From the cell containing the given text, extract its center point as (x, y) coordinate. 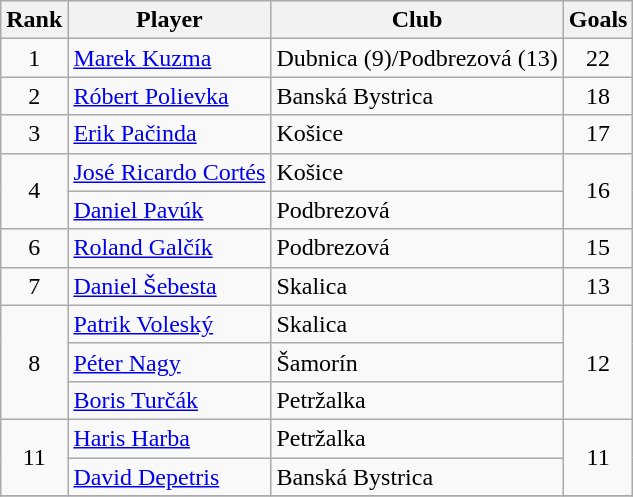
16 (598, 191)
Péter Nagy (170, 362)
12 (598, 362)
8 (34, 362)
Player (170, 20)
7 (34, 286)
David Depetris (170, 477)
3 (34, 134)
Club (417, 20)
Haris Harba (170, 438)
Marek Kuzma (170, 58)
18 (598, 96)
Rank (34, 20)
Dubnica (9)/Podbrezová (13) (417, 58)
Patrik Voleský (170, 324)
17 (598, 134)
2 (34, 96)
Róbert Polievka (170, 96)
Boris Turčák (170, 400)
Roland Galčík (170, 248)
José Ricardo Cortés (170, 172)
Erik Pačinda (170, 134)
Goals (598, 20)
Daniel Pavúk (170, 210)
6 (34, 248)
15 (598, 248)
Šamorín (417, 362)
22 (598, 58)
4 (34, 191)
13 (598, 286)
Daniel Šebesta (170, 286)
1 (34, 58)
